Scan for the cell matching the given text and deliver its (x, y) coordinate at center. 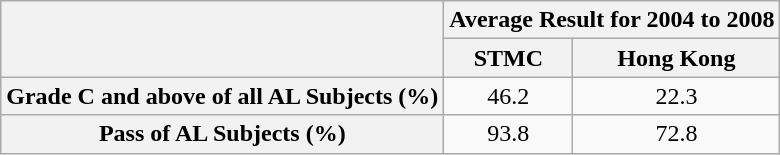
STMC (508, 58)
Hong Kong (676, 58)
72.8 (676, 134)
Pass of AL Subjects (%) (222, 134)
22.3 (676, 96)
46.2 (508, 96)
93.8 (508, 134)
Grade C and above of all AL Subjects (%) (222, 96)
Average Result for 2004 to 2008 (612, 20)
